Detect which cell encompasses the target text, then output its [x, y] center coordinate. 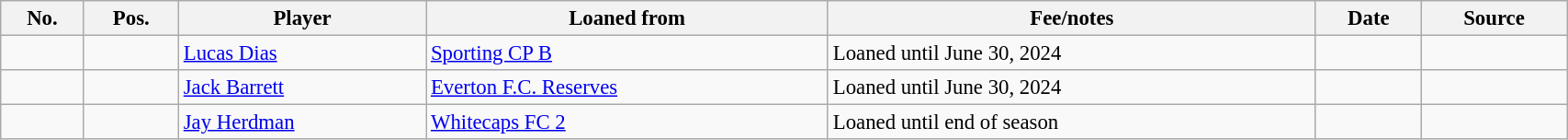
No. [42, 18]
Lucas Dias [301, 53]
Player [301, 18]
Source [1494, 18]
Loaned until end of season [1071, 122]
Everton F.C. Reserves [627, 87]
Pos. [130, 18]
Sporting CP B [627, 53]
Jay Herdman [301, 122]
Whitecaps FC 2 [627, 122]
Loaned from [627, 18]
Date [1369, 18]
Jack Barrett [301, 87]
Fee/notes [1071, 18]
